Find where the given text appears and provide that cell's center as (x, y) coordinate. 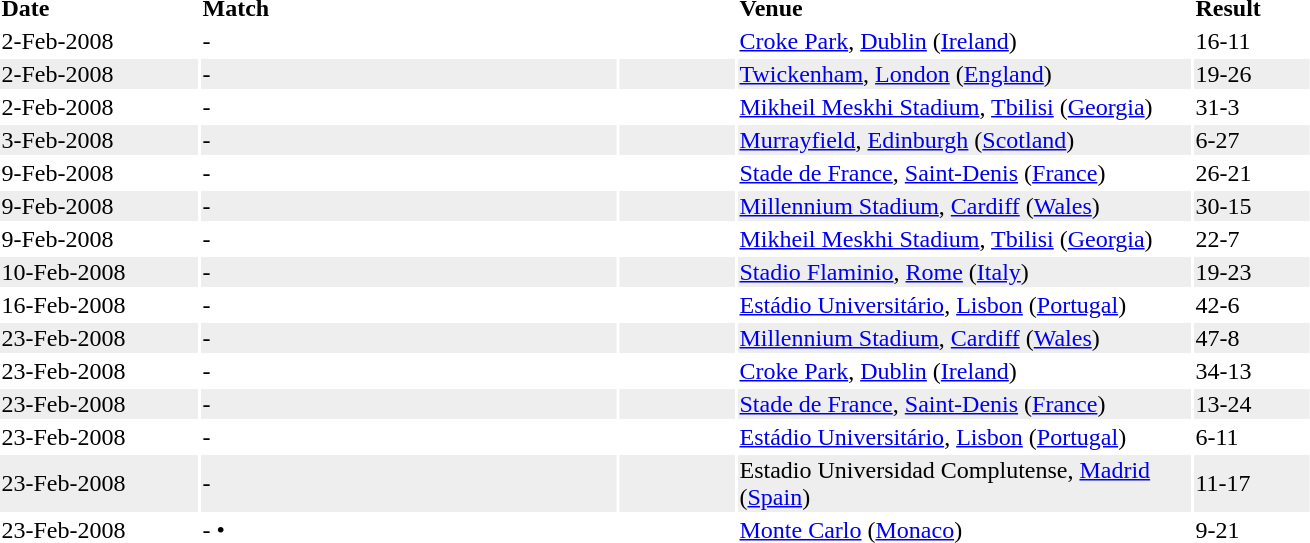
42-6 (1252, 305)
Twickenham, London (England) (964, 74)
6-27 (1252, 140)
16-11 (1252, 41)
31-3 (1252, 107)
47-8 (1252, 338)
13-24 (1252, 404)
30-15 (1252, 206)
19-23 (1252, 272)
16-Feb-2008 (99, 305)
10-Feb-2008 (99, 272)
Murrayfield, Edinburgh (Scotland) (964, 140)
Estadio Universidad Complutense, Madrid (Spain) (964, 484)
Stadio Flaminio, Rome (Italy) (964, 272)
19-26 (1252, 74)
6-11 (1252, 437)
3-Feb-2008 (99, 140)
34-13 (1252, 371)
11-17 (1252, 484)
22-7 (1252, 239)
26-21 (1252, 173)
